Find where the given text appears and provide that cell's center as [x, y] coordinate. 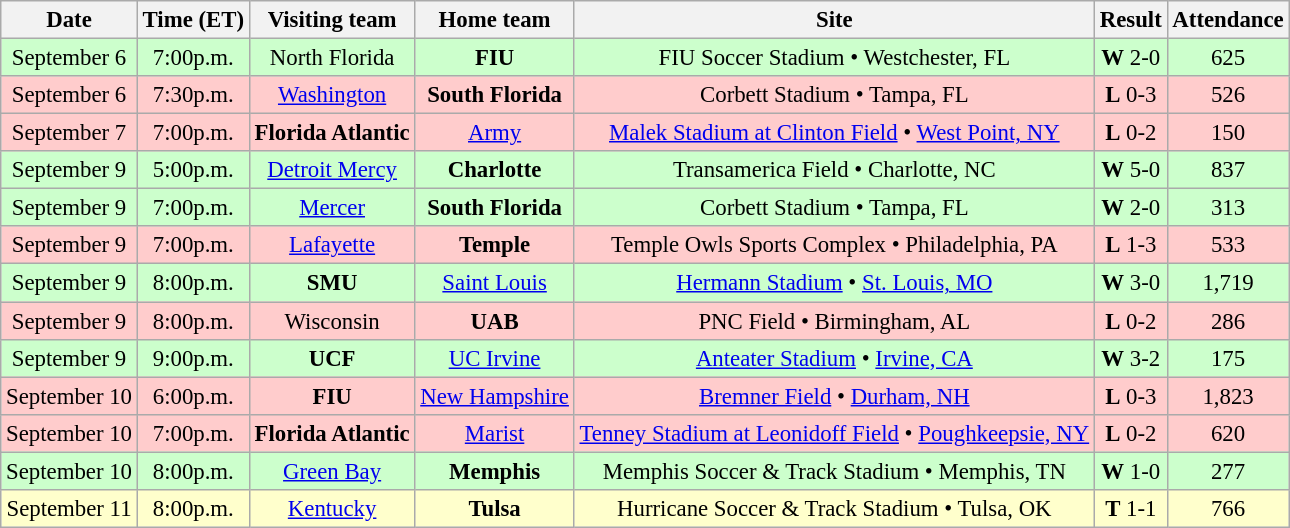
Charlotte [494, 170]
SMU [332, 283]
UAB [494, 321]
Home team [494, 20]
Bremner Field • Durham, NH [834, 396]
UC Irvine [494, 358]
9:00p.m. [193, 358]
FIU Soccer Stadium • Westchester, FL [834, 58]
Malek Stadium at Clinton Field • West Point, NY [834, 133]
1,719 [1228, 283]
Detroit Mercy [332, 170]
286 [1228, 321]
277 [1228, 471]
T 1-1 [1130, 509]
Attendance [1228, 20]
Site [834, 20]
Temple [494, 245]
7:30p.m. [193, 95]
150 [1228, 133]
Time (ET) [193, 20]
Anteater Stadium • Irvine, CA [834, 358]
Temple Owls Sports Complex • Philadelphia, PA [834, 245]
Transamerica Field • Charlotte, NC [834, 170]
625 [1228, 58]
Visiting team [332, 20]
Date [69, 20]
PNC Field • Birmingham, AL [834, 321]
Wisconsin [332, 321]
1,823 [1228, 396]
Kentucky [332, 509]
Mercer [332, 208]
September 7 [69, 133]
W 3-0 [1130, 283]
Saint Louis [494, 283]
UCF [332, 358]
Hermann Stadium • St. Louis, MO [834, 283]
Lafayette [332, 245]
313 [1228, 208]
W 5-0 [1130, 170]
Hurricane Soccer & Track Stadium • Tulsa, OK [834, 509]
L 1-3 [1130, 245]
Army [494, 133]
North Florida [332, 58]
620 [1228, 433]
W 3-2 [1130, 358]
Result [1130, 20]
175 [1228, 358]
5:00p.m. [193, 170]
Tenney Stadium at Leonidoff Field • Poughkeepsie, NY [834, 433]
Marist [494, 433]
766 [1228, 509]
533 [1228, 245]
Washington [332, 95]
W 1-0 [1130, 471]
6:00p.m. [193, 396]
Tulsa [494, 509]
Green Bay [332, 471]
September 11 [69, 509]
Memphis [494, 471]
New Hampshire [494, 396]
837 [1228, 170]
Memphis Soccer & Track Stadium • Memphis, TN [834, 471]
526 [1228, 95]
